Extract the (X, Y) coordinate from the center of the cell holding the provided text.  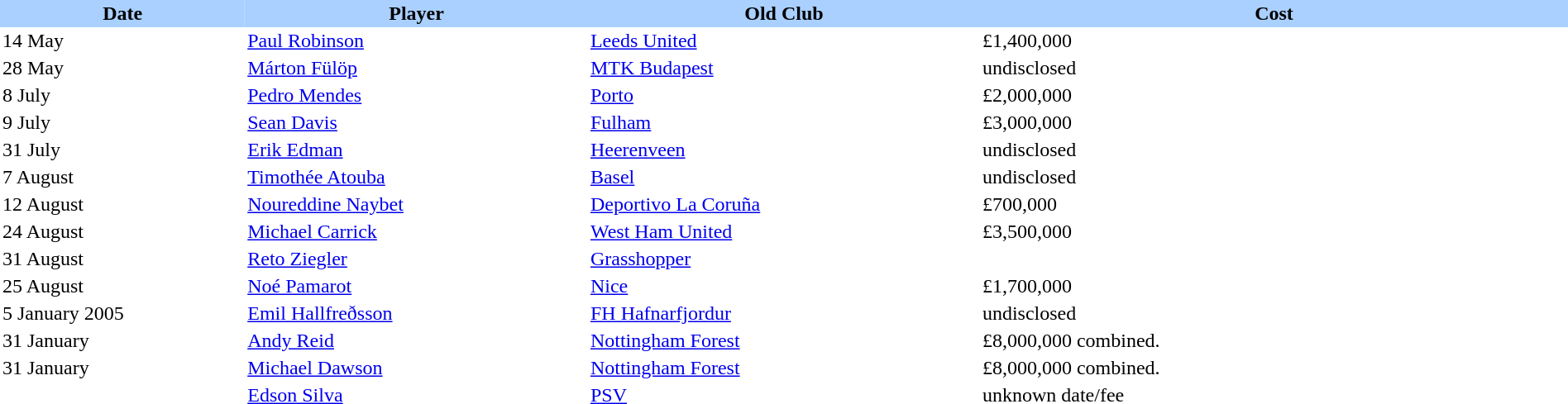
31 August (122, 259)
MTK Budapest (784, 68)
Noé Pamarot (417, 286)
5 January 2005 (122, 314)
FH Hafnarfjordur (784, 314)
Reto Ziegler (417, 259)
Old Club (784, 13)
£3,500,000 (1274, 231)
Deportivo La Coruña (784, 205)
West Ham United (784, 231)
Basel (784, 177)
24 August (122, 231)
Timothée Atouba (417, 177)
Andy Reid (417, 340)
12 August (122, 205)
31 July (122, 150)
Player (417, 13)
Heerenveen (784, 150)
Sean Davis (417, 122)
Porto (784, 96)
Cost (1274, 13)
25 August (122, 286)
£700,000 (1274, 205)
£1,700,000 (1274, 286)
14 May (122, 41)
8 July (122, 96)
Pedro Mendes (417, 96)
9 July (122, 122)
Michael Dawson (417, 368)
£2,000,000 (1274, 96)
7 August (122, 177)
£1,400,000 (1274, 41)
Date (122, 13)
Nice (784, 286)
Paul Robinson (417, 41)
Márton Fülöp (417, 68)
Erik Edman (417, 150)
Noureddine Naybet (417, 205)
Michael Carrick (417, 231)
Grasshopper (784, 259)
28 May (122, 68)
£3,000,000 (1274, 122)
Emil Hallfreðsson (417, 314)
Leeds United (784, 41)
Fulham (784, 122)
